Capture the cell that displays the provided text and extract its (x, y) central coordinate. 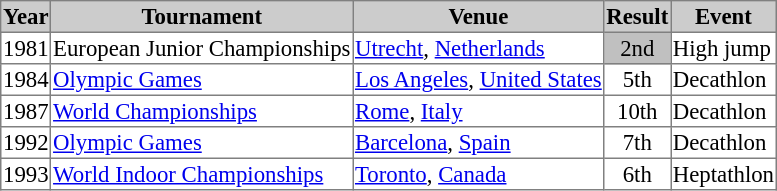
Barcelona, Spain (478, 143)
5th (638, 80)
Tournament (202, 17)
Year (26, 17)
1981 (26, 48)
2nd (638, 48)
1984 (26, 80)
Heptathlon (724, 174)
6th (638, 174)
Rome, Italy (478, 111)
10th (638, 111)
Event (724, 17)
European Junior Championships (202, 48)
High jump (724, 48)
Toronto, Canada (478, 174)
1992 (26, 143)
World Championships (202, 111)
World Indoor Championships (202, 174)
Venue (478, 17)
Result (638, 17)
Los Angeles, United States (478, 80)
1993 (26, 174)
1987 (26, 111)
Utrecht, Netherlands (478, 48)
7th (638, 143)
